Search for the cell housing the specified text and yield its [X, Y] center coordinate. 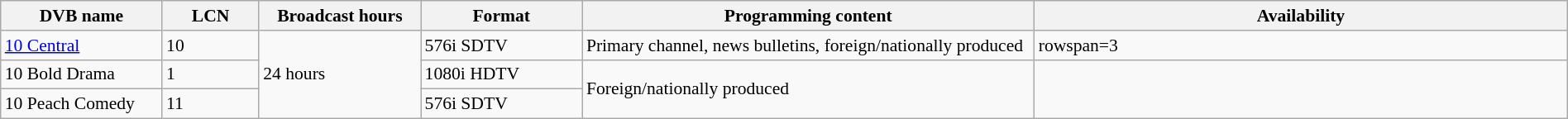
10 Bold Drama [81, 74]
DVB name [81, 16]
10 Peach Comedy [81, 104]
10 Central [81, 45]
rowspan=3 [1302, 45]
Broadcast hours [339, 16]
24 hours [339, 74]
Programming content [809, 16]
Foreign/nationally produced [809, 89]
11 [210, 104]
1080i HDTV [501, 74]
Availability [1302, 16]
Format [501, 16]
10 [210, 45]
LCN [210, 16]
1 [210, 74]
Primary channel, news bulletins, foreign/nationally produced [809, 45]
